Pinpoint the cell where the given text exists, returning its [x, y] midpoint coordinate. 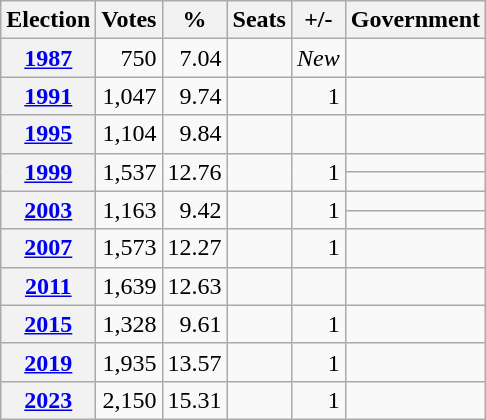
1991 [48, 96]
1,537 [129, 172]
7.04 [194, 58]
12.63 [194, 286]
1995 [48, 134]
12.27 [194, 248]
2007 [48, 248]
Seats [259, 20]
9.42 [194, 210]
1999 [48, 172]
1,047 [129, 96]
12.76 [194, 172]
Election [48, 20]
2003 [48, 210]
1987 [48, 58]
1,163 [129, 210]
13.57 [194, 362]
New [318, 58]
2011 [48, 286]
% [194, 20]
9.61 [194, 324]
2019 [48, 362]
Government [415, 20]
1,935 [129, 362]
2015 [48, 324]
1,639 [129, 286]
9.74 [194, 96]
1,573 [129, 248]
+/- [318, 20]
2023 [48, 400]
Votes [129, 20]
1,328 [129, 324]
15.31 [194, 400]
750 [129, 58]
1,104 [129, 134]
9.84 [194, 134]
2,150 [129, 400]
